For the text-containing cell, return its midpoint in [X, Y] coordinate format. 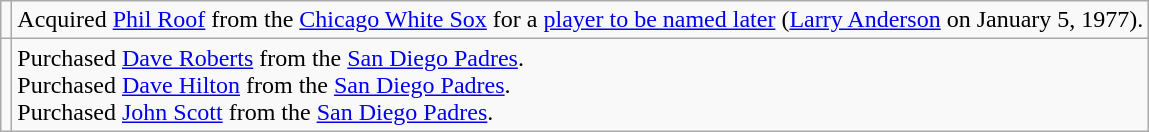
Acquired Phil Roof from the Chicago White Sox for a player to be named later (Larry Anderson on January 5, 1977). [580, 20]
Purchased Dave Roberts from the San Diego Padres. Purchased Dave Hilton from the San Diego Padres. Purchased John Scott from the San Diego Padres. [580, 85]
